Locate the cell with the specified text and output its [X, Y] center coordinate. 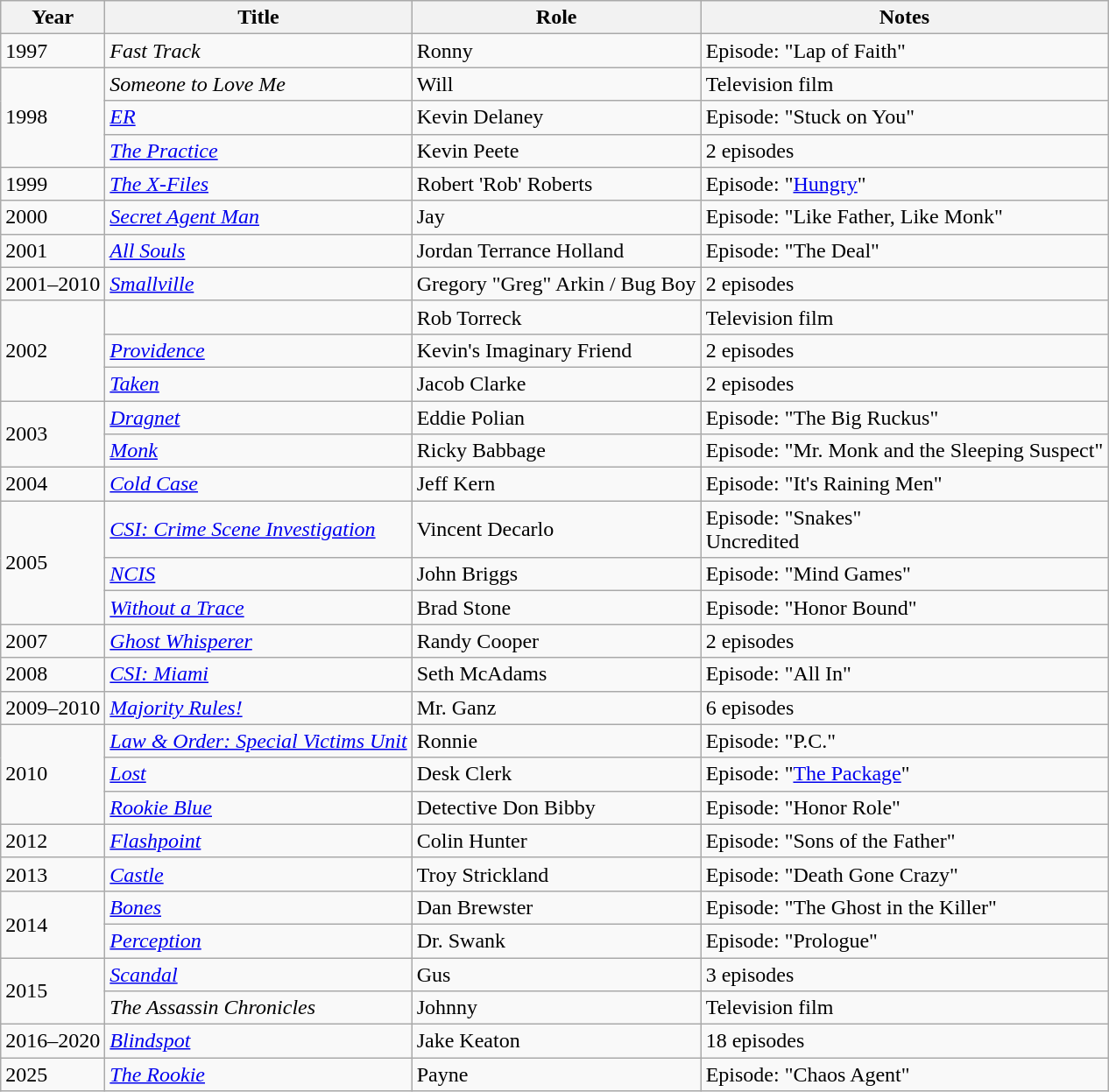
Majority Rules! [258, 708]
Law & Order: Special Victims Unit [258, 741]
Episode: "Prologue" [904, 941]
All Souls [258, 250]
Gus [556, 975]
Rob Torreck [556, 317]
Jake Keaton [556, 1041]
Episode: "The Package" [904, 774]
Secret Agent Man [258, 217]
Detective Don Bibby [556, 807]
1999 [53, 184]
6 episodes [904, 708]
Desk Clerk [556, 774]
2007 [53, 641]
Dr. Swank [556, 941]
Mr. Ganz [556, 708]
Blindspot [258, 1041]
Vincent Decarlo [556, 529]
Seth McAdams [556, 674]
Without a Trace [258, 608]
Year [53, 18]
The Rookie [258, 1074]
Episode: "The Deal" [904, 250]
Ricky Babbage [556, 451]
Cold Case [258, 484]
Episode: "Honor Bound" [904, 608]
Taken [258, 384]
Kevin's Imaginary Friend [556, 350]
CSI: Miami [258, 674]
Someone to Love Me [258, 84]
2015 [53, 991]
Episode: "It's Raining Men" [904, 484]
2009–2010 [53, 708]
Smallville [258, 284]
Randy Cooper [556, 641]
Kevin Delaney [556, 117]
Jay [556, 217]
ER [258, 117]
Gregory "Greg" Arkin / Bug Boy [556, 284]
Colin Hunter [556, 841]
Jeff Kern [556, 484]
2012 [53, 841]
2025 [53, 1074]
Eddie Polian [556, 418]
Brad Stone [556, 608]
1998 [53, 117]
2010 [53, 774]
2014 [53, 924]
Ronny [556, 51]
2016–2020 [53, 1041]
Episode: "Stuck on You" [904, 117]
2008 [53, 674]
Fast Track [258, 51]
Episode: "Mr. Monk and the Sleeping Suspect" [904, 451]
Episode: "Lap of Faith" [904, 51]
Will [556, 84]
Episode: "The Big Ruckus" [904, 418]
The Assassin Chronicles [258, 1008]
Johnny [556, 1008]
Perception [258, 941]
Episode: "P.C." [904, 741]
Role [556, 18]
Ghost Whisperer [258, 641]
2003 [53, 434]
Episode: "Death Gone Crazy" [904, 874]
Scandal [258, 975]
Episode: "All In" [904, 674]
Rookie Blue [258, 807]
Dragnet [258, 418]
Kevin Peete [556, 151]
Castle [258, 874]
Episode: "Snakes" Uncredited [904, 529]
Episode: "Like Father, Like Monk" [904, 217]
Flashpoint [258, 841]
Episode: "Hungry" [904, 184]
2001–2010 [53, 284]
Ronnie [556, 741]
Jacob Clarke [556, 384]
3 episodes [904, 975]
2013 [53, 874]
2000 [53, 217]
18 episodes [904, 1041]
Providence [258, 350]
The X-Files [258, 184]
Troy Strickland [556, 874]
The Practice [258, 151]
2005 [53, 562]
Episode: "The Ghost in the Killer" [904, 907]
CSI: Crime Scene Investigation [258, 529]
Episode: "Chaos Agent" [904, 1074]
Episode: "Honor Role" [904, 807]
2004 [53, 484]
NCIS [258, 574]
1997 [53, 51]
Jordan Terrance Holland [556, 250]
John Briggs [556, 574]
Payne [556, 1074]
Lost [258, 774]
Robert 'Rob' Roberts [556, 184]
Bones [258, 907]
2001 [53, 250]
Monk [258, 451]
Dan Brewster [556, 907]
2002 [53, 350]
Title [258, 18]
Episode: "Sons of the Father" [904, 841]
Episode: "Mind Games" [904, 574]
Notes [904, 18]
